Return (X, Y) of the center of cell containing provided text 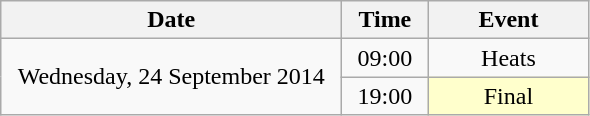
19:00 (385, 96)
09:00 (385, 58)
Event (508, 20)
Heats (508, 58)
Date (172, 20)
Time (385, 20)
Final (508, 96)
Wednesday, 24 September 2014 (172, 77)
